Search for the cell housing the specified text and yield its (x, y) center coordinate. 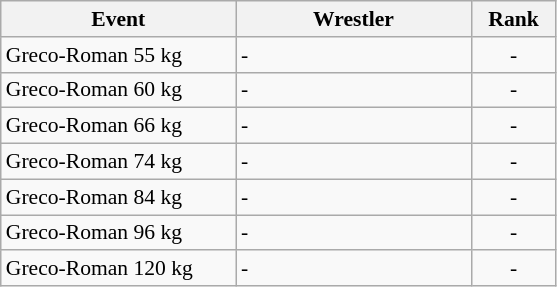
Event (118, 19)
Greco-Roman 60 kg (118, 90)
Rank (514, 19)
Greco-Roman 66 kg (118, 126)
Greco-Roman 74 kg (118, 162)
Greco-Roman 120 kg (118, 269)
Greco-Roman 96 kg (118, 233)
Greco-Roman 55 kg (118, 55)
Greco-Roman 84 kg (118, 197)
Wrestler (354, 19)
